From the cell containing the given text, extract its center point as [x, y] coordinate. 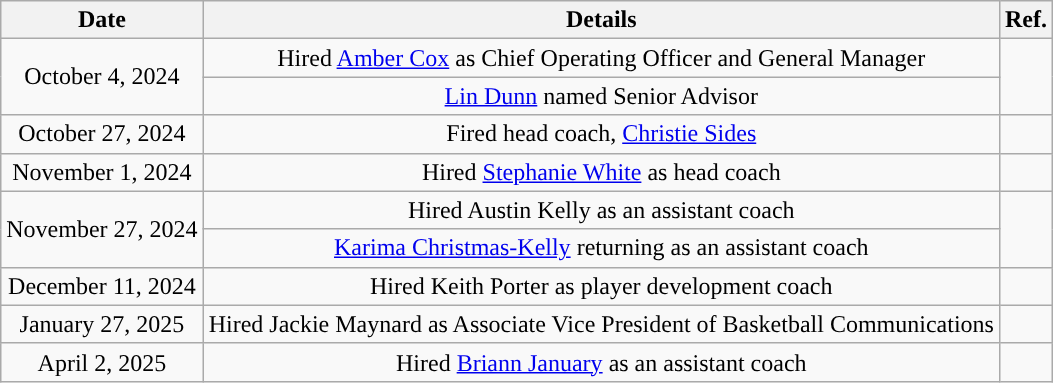
Date [102, 20]
Details [601, 20]
Ref. [1026, 20]
April 2, 2025 [102, 362]
Hired Jackie Maynard as Associate Vice President of Basketball Communications [601, 324]
Fired head coach, Christie Sides [601, 134]
Hired Keith Porter as player development coach [601, 286]
November 1, 2024 [102, 172]
Hired Austin Kelly as an assistant coach [601, 210]
Hired Amber Cox as Chief Operating Officer and General Manager [601, 58]
January 27, 2025 [102, 324]
Karima Christmas-Kelly returning as an assistant coach [601, 248]
October 27, 2024 [102, 134]
November 27, 2024 [102, 229]
Hired Briann January as an assistant coach [601, 362]
December 11, 2024 [102, 286]
October 4, 2024 [102, 77]
Hired Stephanie White as head coach [601, 172]
Lin Dunn named Senior Advisor [601, 96]
